From the cell containing the given text, extract its center point as [x, y] coordinate. 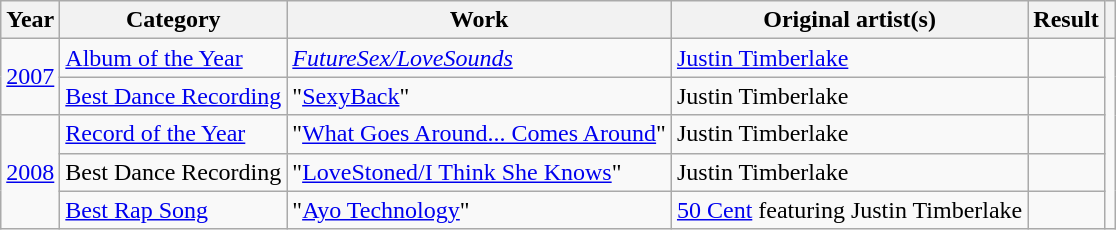
"LoveStoned/I Think She Knows" [480, 172]
"Ayo Technology" [480, 210]
"SexyBack" [480, 96]
Best Rap Song [174, 210]
Category [174, 20]
FutureSex/LoveSounds [480, 58]
Year [30, 20]
2007 [30, 77]
"What Goes Around... Comes Around" [480, 134]
Work [480, 20]
Result [1066, 20]
Album of the Year [174, 58]
2008 [30, 172]
Record of the Year [174, 134]
Original artist(s) [849, 20]
50 Cent featuring Justin Timberlake [849, 210]
